Output the [x, y] coordinate of the center of the cell containing the given text.  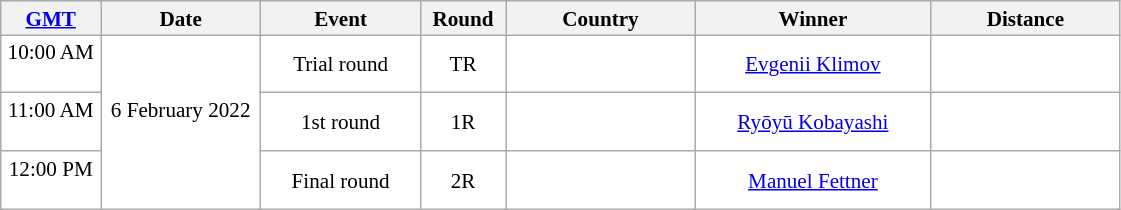
Country [601, 18]
11:00 AM [51, 122]
Manuel Fettner [812, 180]
1R [464, 122]
GMT [51, 18]
12:00 PM [51, 180]
Final round [341, 180]
Trial round [341, 64]
Round [464, 18]
Winner [812, 18]
Evgenii Klimov [812, 64]
Ryōyū Kobayashi [812, 122]
6 February 2022 [181, 122]
2R [464, 180]
10:00 AM [51, 64]
TR [464, 64]
1st round [341, 122]
Date [181, 18]
Distance [1025, 18]
Event [341, 18]
